Locate the cell with the specified text and output its [X, Y] center coordinate. 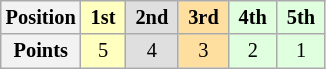
4 [152, 51]
Points [41, 51]
1 [301, 51]
4th [253, 17]
1st [104, 17]
5th [301, 17]
2nd [152, 17]
3rd [203, 17]
3 [203, 51]
Position [41, 17]
2 [253, 51]
5 [104, 51]
